Scan for the cell matching the given text and deliver its [x, y] coordinate at center. 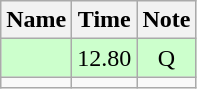
Note [166, 20]
12.80 [104, 58]
Q [166, 58]
Time [104, 20]
Name [36, 20]
